Provide the (X, Y) coordinate of the cell's center where the given text is located.  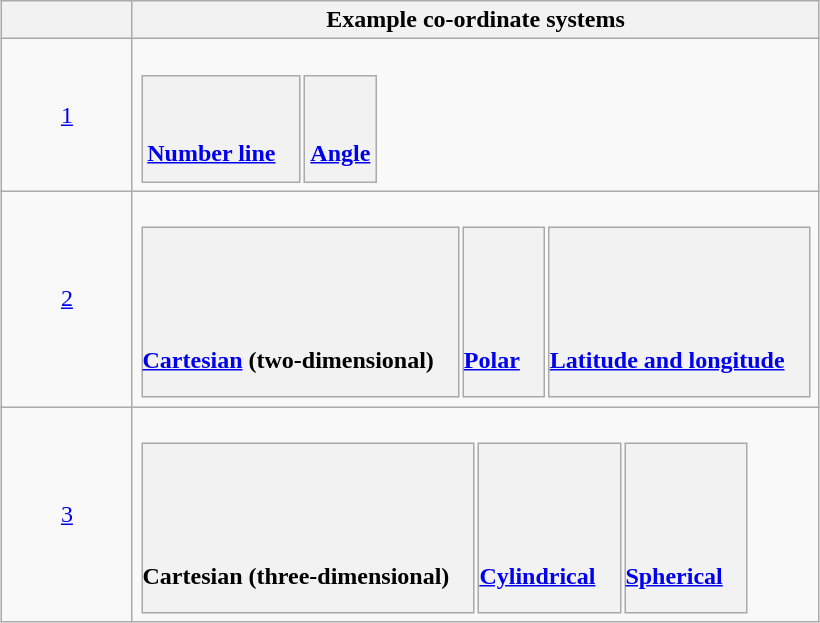
Spherical (686, 528)
Example co-ordinate systems (475, 20)
1 (66, 116)
Cartesian (two-dimensional) (300, 312)
3 (66, 514)
Number line (221, 128)
2 (66, 298)
Angle (340, 128)
Polar (504, 312)
Cartesian (two-dimensional) Polar Latitude and longitude (475, 298)
Number line Angle (475, 116)
Cylindrical (550, 528)
Cartesian (three-dimensional) Cylindrical Spherical (475, 514)
Cartesian (three-dimensional) (308, 528)
Latitude and longitude (679, 312)
